Detect which cell encompasses the target text, then output its (X, Y) center coordinate. 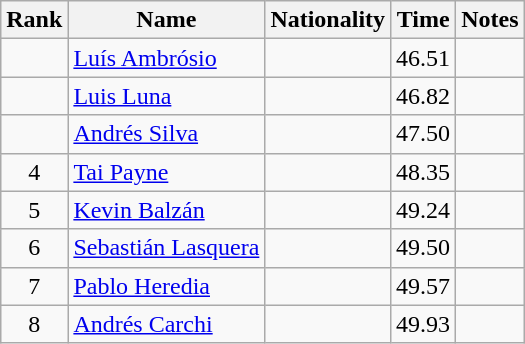
Sebastián Lasquera (166, 248)
46.82 (424, 96)
8 (34, 324)
Luís Ambrósio (166, 58)
Andrés Silva (166, 134)
Rank (34, 20)
49.24 (424, 210)
Notes (490, 20)
Nationality (328, 20)
Time (424, 20)
Name (166, 20)
49.93 (424, 324)
Luis Luna (166, 96)
49.57 (424, 286)
47.50 (424, 134)
Andrés Carchi (166, 324)
6 (34, 248)
7 (34, 286)
4 (34, 172)
Pablo Heredia (166, 286)
46.51 (424, 58)
Tai Payne (166, 172)
48.35 (424, 172)
Kevin Balzán (166, 210)
5 (34, 210)
49.50 (424, 248)
